For the text-containing cell, return its midpoint in [X, Y] coordinate format. 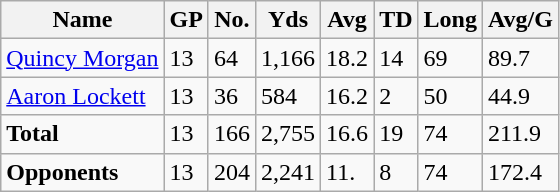
50 [450, 96]
No. [232, 20]
Name [82, 20]
2,241 [288, 172]
11. [348, 172]
Avg/G [520, 20]
2 [396, 96]
2,755 [288, 134]
Long [450, 20]
584 [288, 96]
211.9 [520, 134]
Opponents [82, 172]
64 [232, 58]
204 [232, 172]
18.2 [348, 58]
TD [396, 20]
19 [396, 134]
Quincy Morgan [82, 58]
Yds [288, 20]
14 [396, 58]
69 [450, 58]
172.4 [520, 172]
8 [396, 172]
Avg [348, 20]
Total [82, 134]
89.7 [520, 58]
44.9 [520, 96]
GP [186, 20]
1,166 [288, 58]
166 [232, 134]
16.2 [348, 96]
Aaron Lockett [82, 96]
36 [232, 96]
16.6 [348, 134]
